Scan for the cell matching the given text and deliver its [x, y] coordinate at center. 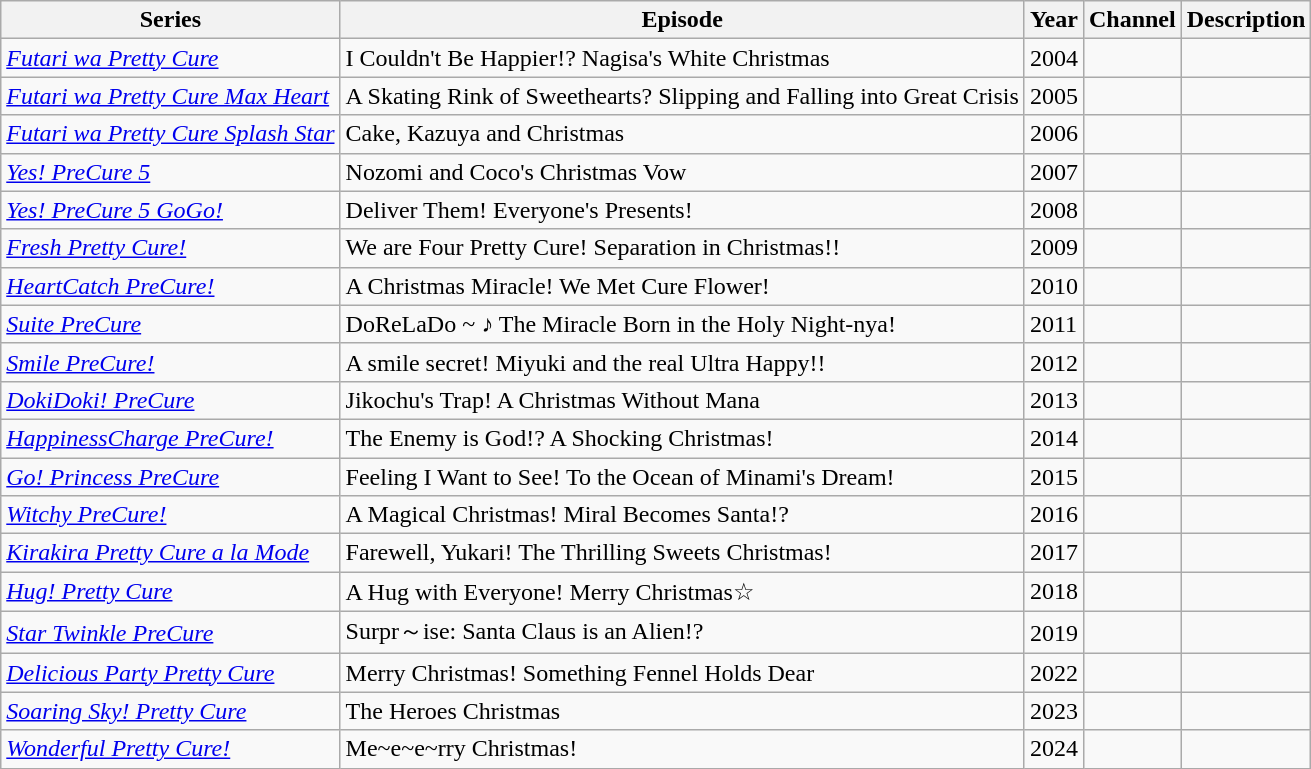
Go! Princess PreCure [170, 477]
Episode [682, 20]
We are Four Pretty Cure! Separation in Christmas!! [682, 248]
Series [170, 20]
2023 [1054, 711]
Nozomi and Coco's Christmas Vow [682, 172]
DokiDoki! PreCure [170, 400]
Witchy PreCure! [170, 515]
Wonderful Pretty Cure! [170, 749]
2011 [1054, 324]
2019 [1054, 632]
2004 [1054, 58]
2016 [1054, 515]
Smile PreCure! [170, 362]
A Skating Rink of Sweethearts? Slipping and Falling into Great Crisis [682, 96]
Jikochu's Trap! A Christmas Without Mana [682, 400]
Hug! Pretty Cure [170, 592]
2014 [1054, 438]
Fresh Pretty Cure! [170, 248]
Year [1054, 20]
2012 [1054, 362]
2018 [1054, 592]
2006 [1054, 134]
2007 [1054, 172]
Soaring Sky! Pretty Cure [170, 711]
Futari wa Pretty Cure Max Heart [170, 96]
Feeling I Want to See! To the Ocean of Minami's Dream! [682, 477]
HappinessCharge PreCure! [170, 438]
2022 [1054, 673]
2015 [1054, 477]
Description [1246, 20]
Suite PreCure [170, 324]
Surpr～ise: Santa Claus is an Alien!? [682, 632]
2008 [1054, 210]
Cake, Kazuya and Christmas [682, 134]
2017 [1054, 553]
Futari wa Pretty Cure Splash Star [170, 134]
A Christmas Miracle! We Met Cure Flower! [682, 286]
A smile secret! Miyuki and the real Ultra Happy!! [682, 362]
Yes! PreCure 5 [170, 172]
The Enemy is God!? A Shocking Christmas! [682, 438]
A Magical Christmas! Miral Becomes Santa!? [682, 515]
Me~e~e~rry Christmas! [682, 749]
Star Twinkle PreCure [170, 632]
2005 [1054, 96]
Channel [1132, 20]
2010 [1054, 286]
2009 [1054, 248]
2013 [1054, 400]
2024 [1054, 749]
A Hug with Everyone! Merry Christmas☆ [682, 592]
DoReLaDo ~ ♪ The Miracle Born in the Holy Night-nya! [682, 324]
Yes! PreCure 5 GoGo! [170, 210]
Deliver Them! Everyone's Presents! [682, 210]
Farewell, Yukari! The Thrilling Sweets Christmas! [682, 553]
I Couldn't Be Happier!? Nagisa's White Christmas [682, 58]
Delicious Party Pretty Cure [170, 673]
Kirakira Pretty Cure a la Mode [170, 553]
Futari wa Pretty Cure [170, 58]
The Heroes Christmas [682, 711]
HeartCatch PreCure! [170, 286]
Merry Christmas! Something Fennel Holds Dear [682, 673]
